Search for the cell housing the specified text and yield its (X, Y) center coordinate. 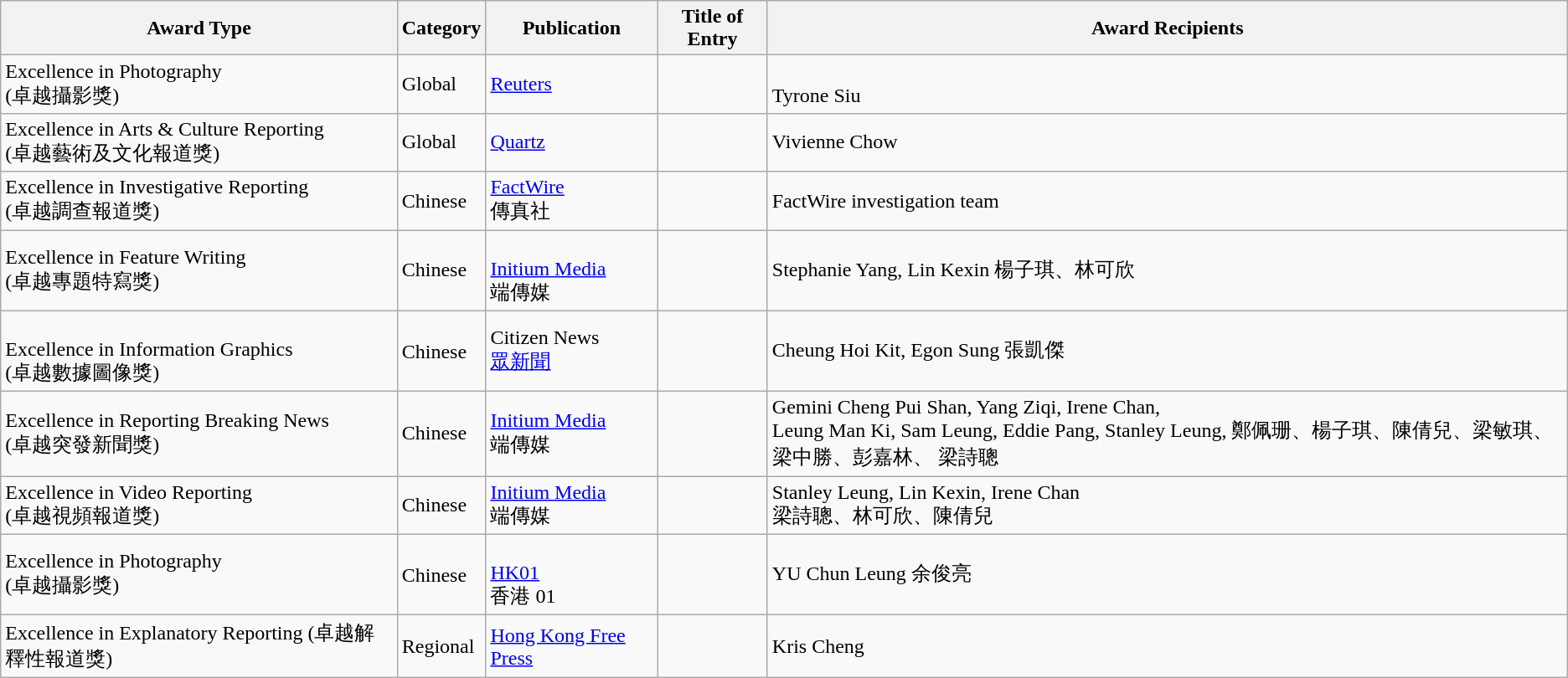
Tyrone Siu (1168, 85)
HK01香港 01 (571, 574)
Award Type (199, 28)
Excellence in Explanatory Reporting (卓越解釋性報道獎) (199, 646)
Cheung Hoi Kit, Egon Sung 張凱傑 (1168, 352)
Stanley Leung, Lin Kexin, Irene Chan梁詩聰、林可欣、陳倩兒 (1168, 506)
Citizen News眾新聞 (571, 352)
Reuters (571, 85)
Excellence in Reporting Breaking News(卓越突發新聞獎) (199, 434)
FactWire investigation team (1168, 201)
Gemini Cheng Pui Shan, Yang Ziqi, Irene Chan,Leung Man Ki, Sam Leung, Eddie Pang, Stanley Leung, 鄭佩珊、楊子琪、陳倩兒、梁敏琪、梁中勝、彭嘉林、 梁詩聰 (1168, 434)
Vivienne Chow (1168, 142)
Stephanie Yang, Lin Kexin 楊子琪、林可欣 (1168, 270)
Excellence in Feature Writing(卓越專題特寫獎) (199, 270)
Excellence in Investigative Reporting(卓越調查報道獎) (199, 201)
Excellence in Arts & Culture Reporting(卓越藝術及文化報道獎) (199, 142)
YU Chun Leung 余俊亮 (1168, 574)
Title of Entry (713, 28)
FactWire傳真社 (571, 201)
Award Recipients (1168, 28)
Hong Kong Free Press (571, 646)
Regional (441, 646)
Excellence in Information Graphics(卓越數據圖像獎) (199, 352)
Publication (571, 28)
Category (441, 28)
Excellence in Video Reporting(卓越視頻報道獎) (199, 506)
Kris Cheng (1168, 646)
Quartz (571, 142)
